Search for the cell housing the specified text and yield its (x, y) center coordinate. 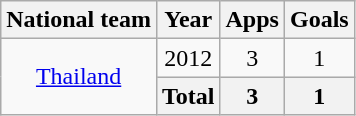
Total (188, 96)
2012 (188, 58)
Apps (252, 20)
National team (79, 20)
Thailand (79, 77)
Goals (319, 20)
Year (188, 20)
